Search for the cell housing the specified text and yield its [x, y] center coordinate. 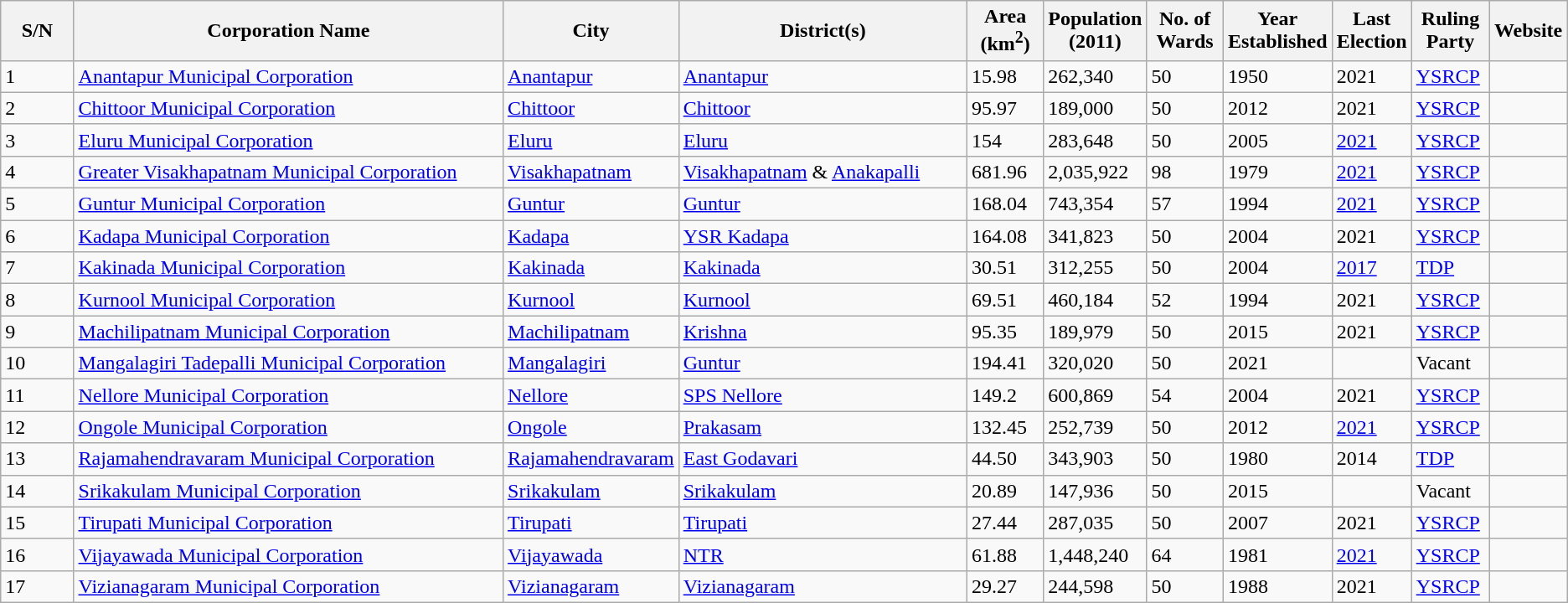
132.45 [1005, 427]
341,823 [1096, 236]
312,255 [1096, 268]
4 [37, 172]
61.88 [1005, 554]
287,035 [1096, 523]
1988 [1277, 586]
7 [37, 268]
54 [1185, 395]
154 [1005, 140]
27.44 [1005, 523]
2017 [1372, 268]
SPS Nellore [823, 395]
189,000 [1096, 108]
1981 [1277, 554]
Mangalagiri Tadepalli Municipal Corporation [288, 363]
64 [1185, 554]
Visakhapatnam & Anakapalli [823, 172]
17 [37, 586]
Rajamahendravaram [591, 459]
2 [37, 108]
252,739 [1096, 427]
164.08 [1005, 236]
95.35 [1005, 332]
5 [37, 204]
Vizianagaram Municipal Corporation [288, 586]
Tirupati Municipal Corporation [288, 523]
Visakhapatnam [591, 172]
S/N [37, 31]
Last Election [1372, 31]
Chittoor Municipal Corporation [288, 108]
Machilipatnam [591, 332]
600,869 [1096, 395]
69.51 [1005, 300]
Ruling Party [1451, 31]
Kadapa Municipal Corporation [288, 236]
Machilipatnam Municipal Corporation [288, 332]
City [591, 31]
East Godavari [823, 459]
681.96 [1005, 172]
15.98 [1005, 76]
Website [1528, 31]
147,936 [1096, 491]
Corporation Name [288, 31]
Kadapa [591, 236]
15 [37, 523]
343,903 [1096, 459]
Mangalagiri [591, 363]
2005 [1277, 140]
Ongole Municipal Corporation [288, 427]
2007 [1277, 523]
12 [37, 427]
NTR [823, 554]
57 [1185, 204]
Vijayawada [591, 554]
Anantapur Municipal Corporation [288, 76]
44.50 [1005, 459]
10 [37, 363]
95.97 [1005, 108]
Eluru Municipal Corporation [288, 140]
Ongole [591, 427]
1,448,240 [1096, 554]
Population (2011) [1096, 31]
District(s) [823, 31]
6 [37, 236]
1980 [1277, 459]
Rajamahendravaram Municipal Corporation [288, 459]
244,598 [1096, 586]
189,979 [1096, 332]
52 [1185, 300]
2014 [1372, 459]
20.89 [1005, 491]
Nellore Municipal Corporation [288, 395]
Kurnool Municipal Corporation [288, 300]
1950 [1277, 76]
29.27 [1005, 586]
2,035,922 [1096, 172]
8 [37, 300]
Year Established [1277, 31]
Vijayawada Municipal Corporation [288, 554]
Area (km2) [1005, 31]
1 [37, 76]
320,020 [1096, 363]
Kakinada Municipal Corporation [288, 268]
16 [37, 554]
13 [37, 459]
149.2 [1005, 395]
460,184 [1096, 300]
Greater Visakhapatnam Municipal Corporation [288, 172]
168.04 [1005, 204]
283,648 [1096, 140]
YSR Kadapa [823, 236]
98 [1185, 172]
Krishna [823, 332]
No. of Wards [1185, 31]
11 [37, 395]
Guntur Municipal Corporation [288, 204]
14 [37, 491]
743,354 [1096, 204]
194.41 [1005, 363]
30.51 [1005, 268]
Srikakulam Municipal Corporation [288, 491]
Nellore [591, 395]
Prakasam [823, 427]
9 [37, 332]
262,340 [1096, 76]
1979 [1277, 172]
3 [37, 140]
